Locate the cell with the specified text and output its [X, Y] center coordinate. 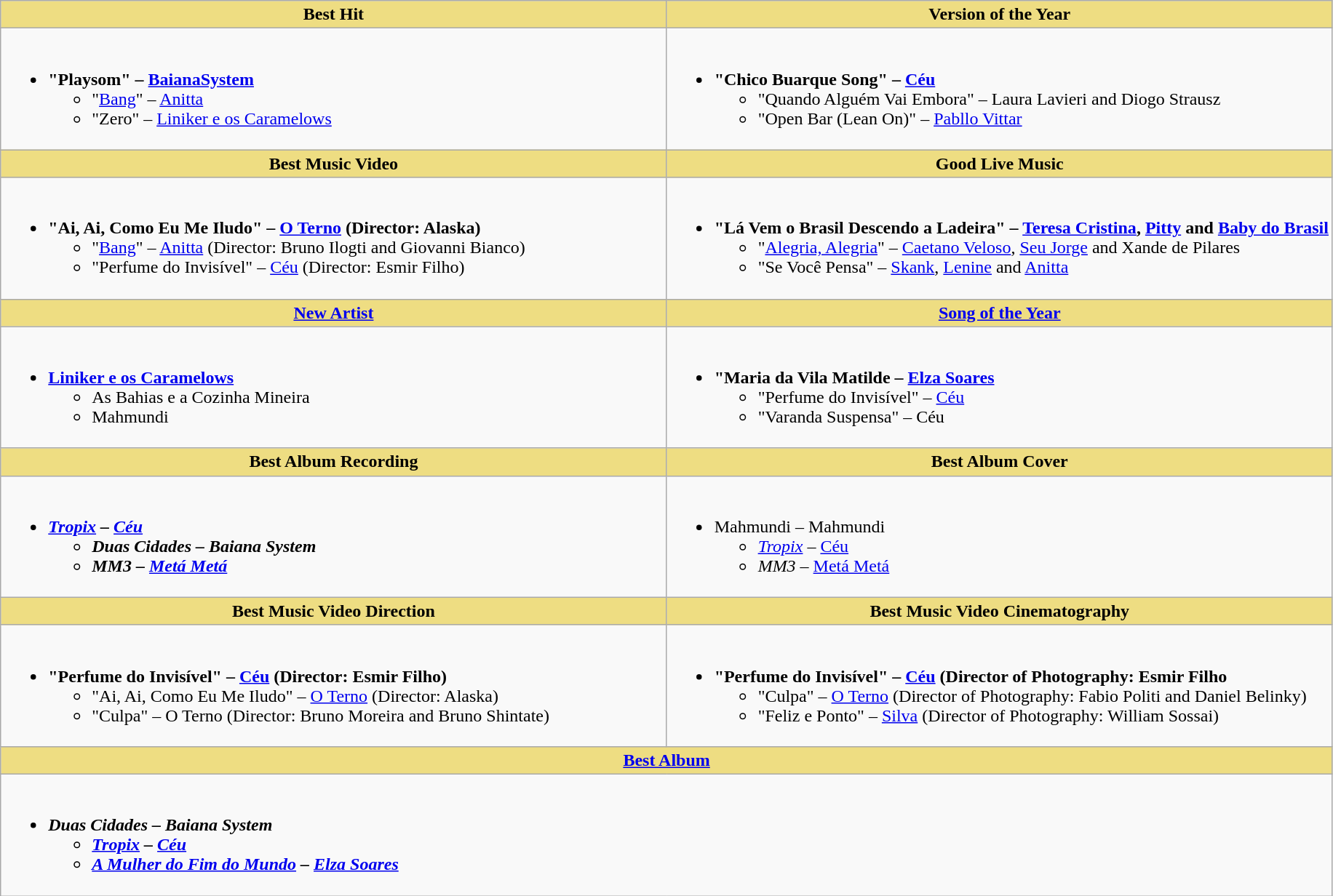
Tropix – CéuDuas Cidades – Baiana SystemMM3 – Metá Metá [333, 537]
Best Music Video Cinematography [1000, 611]
Best Album [666, 760]
Good Live Music [1000, 164]
Liniker e os CaramelowsAs Bahias e a Cozinha MineiraMahmundi [333, 387]
Best Hit [333, 15]
Mahmundi – MahmundiTropix – CéuMM3 – Metá Metá [1000, 537]
Version of the Year [1000, 15]
Duas Cidades – Baiana SystemTropix – CéuA Mulher do Fim do Mundo – Elza Soares [666, 835]
Best Album Cover [1000, 462]
Best Music Video Direction [333, 611]
Best Album Recording [333, 462]
"Playsom" – BaianaSystem"Bang" – Anitta"Zero" – Liniker e os Caramelows [333, 89]
Best Music Video [333, 164]
"Chico Buarque Song" – Céu"Quando Alguém Vai Embora" – Laura Lavieri and Diogo Strausz"Open Bar (Lean On)" – Pabllo Vittar [1000, 89]
"Maria da Vila Matilde – Elza Soares"Perfume do Invisível" – Céu"Varanda Suspensa" – Céu [1000, 387]
New Artist [333, 313]
Song of the Year [1000, 313]
